Extract the [x, y] coordinate from the center of the cell holding the provided text.  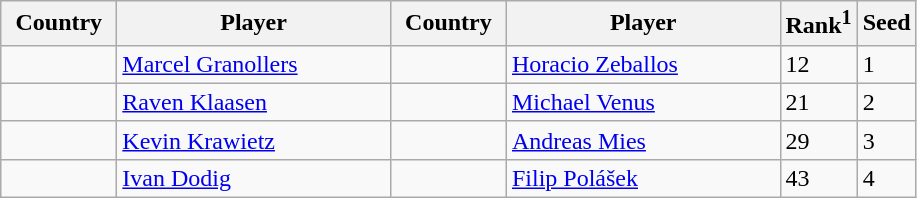
Raven Klaasen [254, 102]
Seed [886, 24]
Ivan Dodig [254, 178]
43 [818, 178]
Marcel Granollers [254, 64]
Kevin Krawietz [254, 140]
Michael Venus [643, 102]
Andreas Mies [643, 140]
1 [886, 64]
21 [818, 102]
Horacio Zeballos [643, 64]
12 [818, 64]
29 [818, 140]
4 [886, 178]
Rank1 [818, 24]
Filip Polášek [643, 178]
2 [886, 102]
3 [886, 140]
